Search for the cell housing the specified text and yield its [x, y] center coordinate. 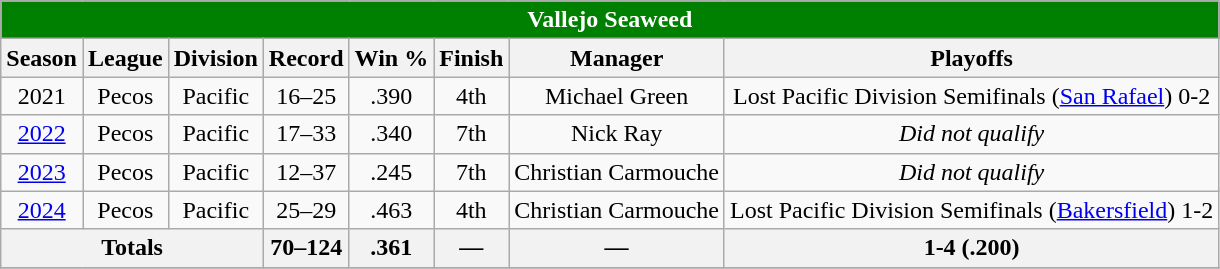
2024 [42, 210]
.340 [392, 134]
Manager [617, 58]
Win % [392, 58]
70–124 [306, 248]
.245 [392, 172]
Nick Ray [617, 134]
25–29 [306, 210]
1-4 (.200) [971, 248]
League [125, 58]
Michael Green [617, 96]
.463 [392, 210]
Record [306, 58]
2021 [42, 96]
Lost Pacific Division Semifinals (Bakersfield) 1-2 [971, 210]
2022 [42, 134]
2023 [42, 172]
17–33 [306, 134]
16–25 [306, 96]
Finish [472, 58]
.390 [392, 96]
12–37 [306, 172]
Division [216, 58]
Totals [132, 248]
.361 [392, 248]
Playoffs [971, 58]
Season [42, 58]
Lost Pacific Division Semifinals (San Rafael) 0-2 [971, 96]
Vallejo Seaweed [610, 20]
